Pinpoint the cell where the given text exists, returning its [X, Y] midpoint coordinate. 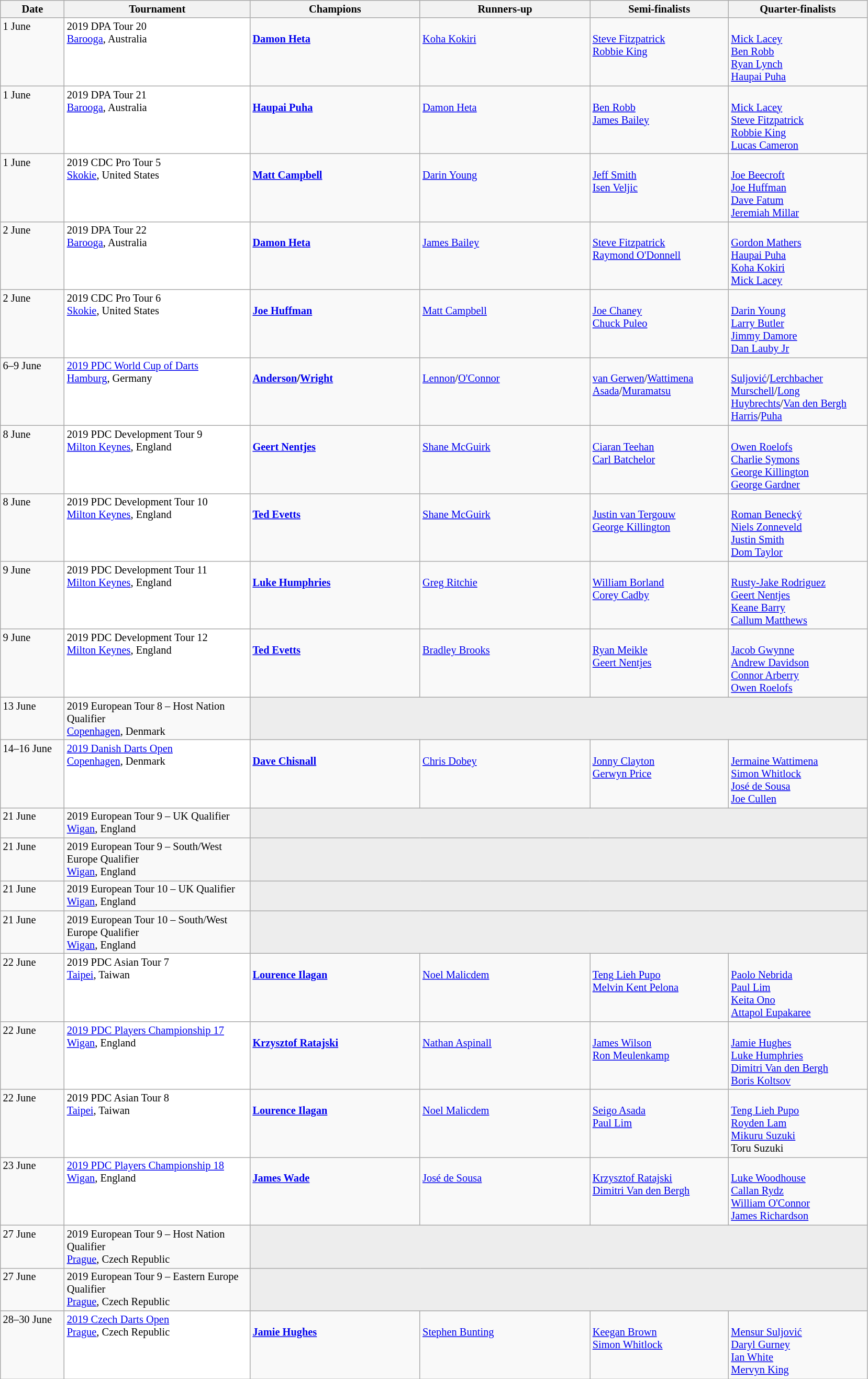
Justin van Tergouw George Killington [660, 527]
2019 European Tour 9 – Host Nation Qualifier Prague, Czech Republic [157, 1246]
14–16 June [32, 774]
Mick Lacey Steve Fitzpatrick Robbie King Lucas Cameron [798, 120]
Runners-up [505, 9]
Semi-finalists [660, 9]
2019 CDC Pro Tour 6Skokie, United States [157, 324]
Greg Ritchie [505, 595]
Stephen Bunting [505, 1344]
2019 PDC Development Tour 12Milton Keynes, England [157, 663]
Gordon Mathers Haupai Puha Koha Kokiri Mick Lacey [798, 256]
2019 European Tour 10 – UK Qualifier Wigan, England [157, 896]
Joe Chaney Chuck Puleo [660, 324]
2019 PDC Players Championship 17Wigan, England [157, 1055]
Jamie Hughes Luke Humphries Dimitri Van den Bergh Boris Koltsov [798, 1055]
2019 European Tour 9 – Eastern Europe Qualifier Prague, Czech Republic [157, 1289]
Champions [335, 9]
2019 CDC Pro Tour 5Skokie, United States [157, 187]
Luke Woodhouse Callan Rydz William O'Connor James Richardson [798, 1191]
Suljović/Lerchbacher Murschell/Long Huybrechts/Van den Bergh Harris/Puha [798, 391]
2019 PDC Players Championship 18Wigan, England [157, 1191]
Jermaine Wattimena Simon Whitlock José de Sousa Joe Cullen [798, 774]
2019 European Tour 8 – Host Nation Qualifier Copenhagen, Denmark [157, 719]
2019 PDC World Cup of DartsHamburg, Germany [157, 391]
Krzysztof Ratajski Dimitri Van den Bergh [660, 1191]
Darin Young Larry Butler Jimmy Damore Dan Lauby Jr [798, 324]
Joe Beecroft Joe Huffman Dave Fatum Jeremiah Millar [798, 187]
Mensur Suljović Daryl Gurney Ian White Mervyn King [798, 1344]
Teng Lieh Pupo Royden Lam Mikuru Suzuki Toru Suzuki [798, 1123]
2019 Czech Darts OpenPrague, Czech Republic [157, 1344]
Ciaran Teehan Carl Batchelor [660, 459]
Darin Young [505, 187]
Mick Lacey Ben Robb Ryan Lynch Haupai Puha [798, 52]
Jeff Smith Isen Veljic [660, 187]
Haupai Puha [335, 120]
Jonny Clayton Gerwyn Price [660, 774]
Teng Lieh Pupo Melvin Kent Pelona [660, 987]
Nathan Aspinall [505, 1055]
2019 DPA Tour 20Barooga, Australia [157, 52]
2019 PDC Development Tour 11Milton Keynes, England [157, 595]
Keegan Brown Simon Whitlock [660, 1344]
van Gerwen/Wattimena Asada/Muramatsu [660, 391]
2019 European Tour 9 – UK Qualifier Wigan, England [157, 823]
James Bailey [505, 256]
Steve Fitzpatrick Raymond O'Donnell [660, 256]
2019 European Tour 10 – South/West Europe Qualifier Wigan, England [157, 932]
Paolo Nebrida Paul Lim Keita Ono Attapol Eupakaree [798, 987]
James Wade [335, 1191]
2019 PDC Asian Tour 8Taipei, Taiwan [157, 1123]
28–30 June [32, 1344]
2019 Danish Darts OpenCopenhagen, Denmark [157, 774]
Seigo Asada Paul Lim [660, 1123]
2019 European Tour 9 – South/West Europe Qualifier Wigan, England [157, 859]
2019 PDC Asian Tour 7Taipei, Taiwan [157, 987]
Geert Nentjes [335, 459]
Luke Humphries [335, 595]
Quarter-finalists [798, 9]
Lennon/O'Connor [505, 391]
13 June [32, 719]
2019 DPA Tour 22Barooga, Australia [157, 256]
Krzysztof Ratajski [335, 1055]
James Wilson Ron Meulenkamp [660, 1055]
Roman Benecký Niels Zonneveld Justin Smith Dom Taylor [798, 527]
Rusty-Jake Rodriguez Geert Nentjes Keane Barry Callum Matthews [798, 595]
Jamie Hughes [335, 1344]
Anderson/Wright [335, 391]
Chris Dobey [505, 774]
23 June [32, 1191]
2019 PDC Development Tour 9Milton Keynes, England [157, 459]
Date [32, 9]
Ryan Meikle Geert Nentjes [660, 663]
Joe Huffman [335, 324]
Dave Chisnall [335, 774]
Steve Fitzpatrick Robbie King [660, 52]
Ben Robb James Bailey [660, 120]
Bradley Brooks [505, 663]
2019 DPA Tour 21Barooga, Australia [157, 120]
Koha Kokiri [505, 52]
6–9 June [32, 391]
Owen Roelofs Charlie Symons George Killington George Gardner [798, 459]
Tournament [157, 9]
William Borland Corey Cadby [660, 595]
2019 PDC Development Tour 10Milton Keynes, England [157, 527]
Jacob Gwynne Andrew Davidson Connor Arberry Owen Roelofs [798, 663]
José de Sousa [505, 1191]
